Extract the [X, Y] coordinate from the center of the cell holding the provided text.  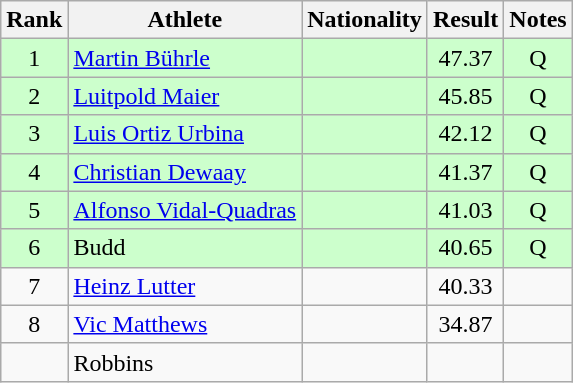
3 [34, 134]
40.33 [465, 286]
Luitpold Maier [185, 96]
Heinz Lutter [185, 286]
Rank [34, 20]
Christian Dewaay [185, 172]
Martin Bührle [185, 58]
45.85 [465, 96]
Nationality [365, 20]
Notes [538, 20]
41.37 [465, 172]
Budd [185, 248]
4 [34, 172]
7 [34, 286]
Alfonso Vidal-Quadras [185, 210]
42.12 [465, 134]
2 [34, 96]
41.03 [465, 210]
8 [34, 324]
Result [465, 20]
Vic Matthews [185, 324]
5 [34, 210]
34.87 [465, 324]
Robbins [185, 362]
1 [34, 58]
6 [34, 248]
40.65 [465, 248]
47.37 [465, 58]
Athlete [185, 20]
Luis Ortiz Urbina [185, 134]
